Capture the cell that displays the provided text and extract its [x, y] central coordinate. 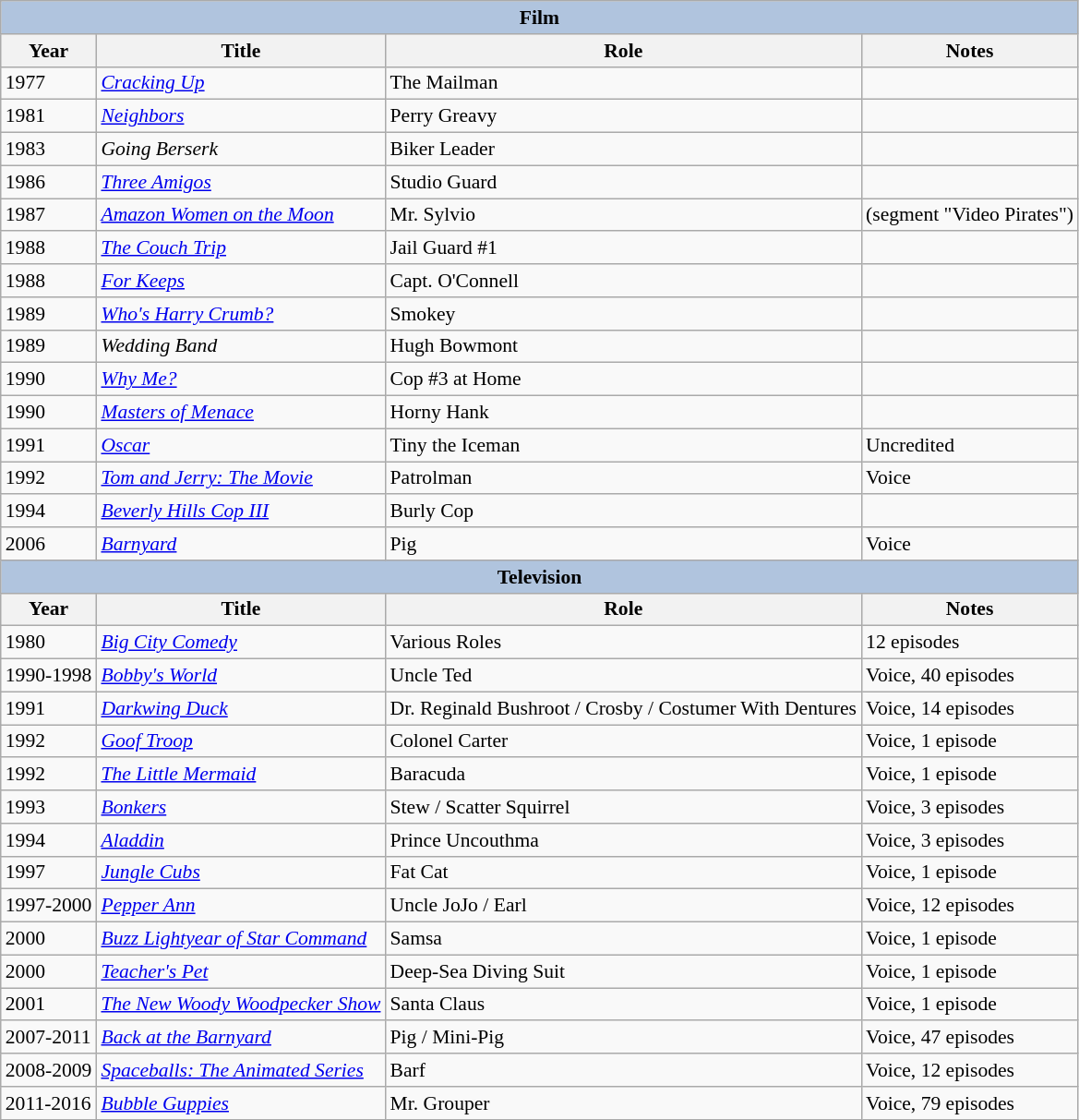
Studio Guard [624, 182]
Pig / Mini-Pig [624, 1038]
Dr. Reginald Bushroot / Crosby / Costumer With Dentures [624, 708]
Barf [624, 1070]
Patrolman [624, 478]
1993 [49, 807]
Prince Uncouthma [624, 840]
Beverly Hills Cop III [240, 512]
Tom and Jerry: The Movie [240, 478]
For Keeps [240, 281]
Film [539, 18]
Fat Cat [624, 873]
Masters of Menace [240, 413]
Pepper Ann [240, 906]
Voice, 14 episodes [969, 708]
Tiny the Iceman [624, 445]
2011-2016 [49, 1103]
Amazon Women on the Moon [240, 215]
Santa Claus [624, 1005]
Cracking Up [240, 83]
Wedding Band [240, 346]
1987 [49, 215]
2008-2009 [49, 1070]
Buzz Lightyear of Star Command [240, 939]
Uncredited [969, 445]
Biker Leader [624, 150]
1977 [49, 83]
Stew / Scatter Squirrel [624, 807]
Oscar [240, 445]
Baracuda [624, 775]
Jungle Cubs [240, 873]
Deep-Sea Diving Suit [624, 971]
(segment "Video Pirates") [969, 215]
12 episodes [969, 643]
Big City Comedy [240, 643]
Back at the Barnyard [240, 1038]
1980 [49, 643]
1990-1998 [49, 676]
1981 [49, 116]
Voice, 40 episodes [969, 676]
Barnyard [240, 544]
Samsa [624, 939]
The Mailman [624, 83]
1997-2000 [49, 906]
Voice, 79 episodes [969, 1103]
Who's Harry Crumb? [240, 314]
Horny Hank [624, 413]
Pig [624, 544]
The New Woody Woodpecker Show [240, 1005]
Burly Cop [624, 512]
Spaceballs: The Animated Series [240, 1070]
Hugh Bowmont [624, 346]
Goof Troop [240, 741]
Voice, 47 episodes [969, 1038]
Mr. Grouper [624, 1103]
Teacher's Pet [240, 971]
Colonel Carter [624, 741]
Neighbors [240, 116]
Capt. O'Connell [624, 281]
Jail Guard #1 [624, 248]
The Couch Trip [240, 248]
The Little Mermaid [240, 775]
1983 [49, 150]
Going Berserk [240, 150]
Uncle Ted [624, 676]
2006 [49, 544]
Bobby's World [240, 676]
Darkwing Duck [240, 708]
2007-2011 [49, 1038]
Bonkers [240, 807]
Smokey [624, 314]
Various Roles [624, 643]
Cop #3 at Home [624, 379]
1986 [49, 182]
2001 [49, 1005]
Uncle JoJo / Earl [624, 906]
Television [539, 577]
Aladdin [240, 840]
1997 [49, 873]
Mr. Sylvio [624, 215]
Bubble Guppies [240, 1103]
Perry Greavy [624, 116]
Why Me? [240, 379]
Three Amigos [240, 182]
